Return [x, y] of the center of cell containing provided text 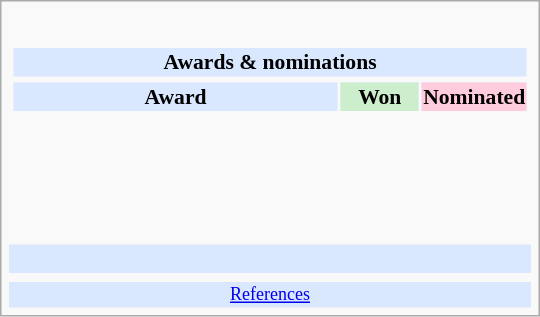
References [270, 295]
Awards & nominations [270, 62]
Awards & nominations Award Won Nominated [270, 130]
Award [175, 96]
Won [380, 96]
Nominated [474, 96]
